Return [x, y] of the center of cell containing provided text 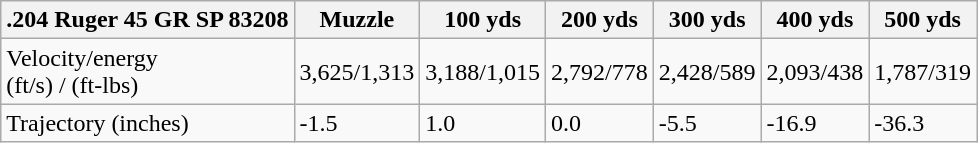
Trajectory (inches) [148, 123]
1.0 [483, 123]
3,625/1,313 [357, 72]
1,787/319 [923, 72]
-1.5 [357, 123]
2,093/438 [815, 72]
100 yds [483, 20]
400 yds [815, 20]
2,428/589 [707, 72]
2,792/778 [600, 72]
-36.3 [923, 123]
300 yds [707, 20]
500 yds [923, 20]
Velocity/energy (ft/s) / (ft-lbs) [148, 72]
3,188/1,015 [483, 72]
-16.9 [815, 123]
200 yds [600, 20]
Muzzle [357, 20]
0.0 [600, 123]
.204 Ruger 45 GR SP 83208 [148, 20]
-5.5 [707, 123]
